Output the [X, Y] coordinate of the center of the cell containing the given text.  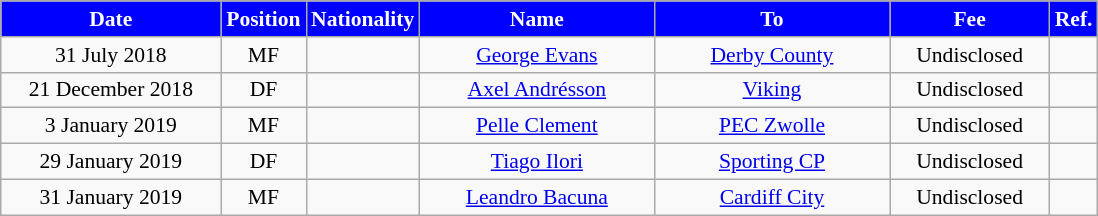
Nationality [362, 19]
Position [264, 19]
Ref. [1074, 19]
Tiago Ilori [536, 162]
Sporting CP [772, 162]
31 January 2019 [111, 197]
29 January 2019 [111, 162]
PEC Zwolle [772, 126]
Name [536, 19]
31 July 2018 [111, 55]
Date [111, 19]
3 January 2019 [111, 126]
George Evans [536, 55]
Pelle Clement [536, 126]
Fee [970, 19]
Cardiff City [772, 197]
Axel Andrésson [536, 90]
Leandro Bacuna [536, 197]
Derby County [772, 55]
To [772, 19]
21 December 2018 [111, 90]
Viking [772, 90]
